Search for the cell housing the specified text and yield its [X, Y] center coordinate. 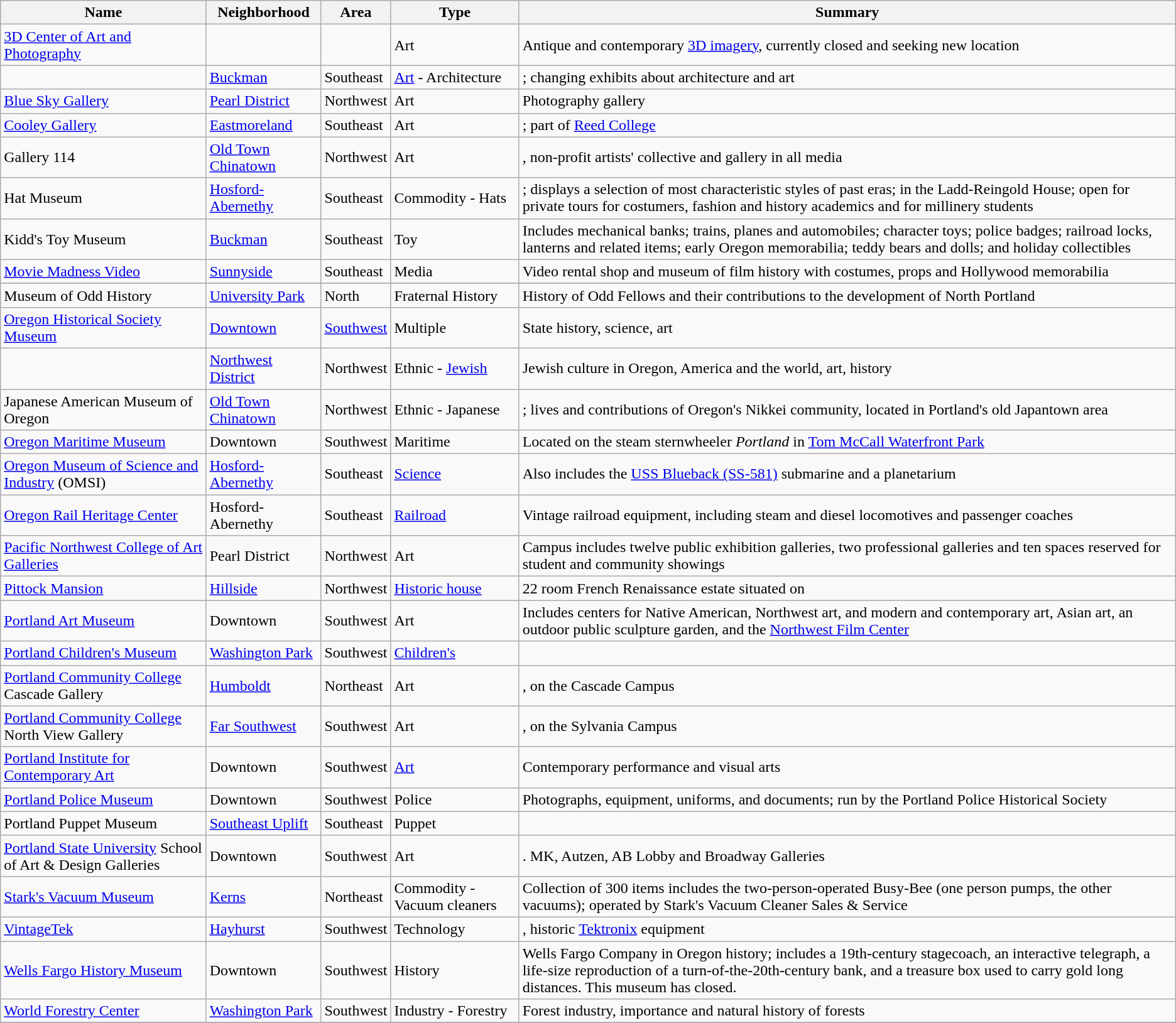
Kerns [264, 897]
, on the Cascade Campus [847, 686]
Children's [455, 653]
Oregon Rail Heritage Center [103, 515]
Gallery 114 [103, 157]
; lives and contributions of Oregon's Nikkei community, located in Portland's old Japantown area [847, 409]
Technology [455, 929]
, historic Tektronix equipment [847, 929]
University Park [264, 295]
Fraternal History [455, 295]
, on the Sylvania Campus [847, 726]
History of Odd Fellows and their contributions to the development of North Portland [847, 295]
Eastmoreland [264, 125]
Sunnyside [264, 271]
; changing exhibits about architecture and art [847, 77]
Ethnic - Japanese [455, 409]
Forest industry, importance and natural history of forests [847, 1011]
Oregon Museum of Science and Industry (OMSI) [103, 475]
Hat Museum [103, 198]
Also includes the USS Blueback (SS-581) submarine and a planetarium [847, 475]
Blue Sky Gallery [103, 101]
State history, science, art [847, 328]
Northwest District [264, 368]
Photography gallery [847, 101]
. MK, Autzen, AB Lobby and Broadway Galleries [847, 855]
Maritime [455, 442]
Industry - Forestry [455, 1011]
; part of Reed College [847, 125]
Located on the steam sternwheeler Portland in Tom McCall Waterfront Park [847, 442]
Pittock Mansion [103, 588]
Portland Institute for Contemporary Art [103, 767]
Multiple [455, 328]
Summary [847, 13]
Portland Children's Museum [103, 653]
3D Center of Art and Photography [103, 45]
Portland Police Museum [103, 799]
Type [455, 13]
Wells Fargo History Museum [103, 970]
Video rental shop and museum of film history with costumes, props and Hollywood memorabilia [847, 271]
Area [356, 13]
Art - Architecture [455, 77]
Stark's Vacuum Museum [103, 897]
Police [455, 799]
Science [455, 475]
Portland Puppet Museum [103, 823]
Oregon Maritime Museum [103, 442]
Portland Community College North View Gallery [103, 726]
World Forestry Center [103, 1011]
Cooley Gallery [103, 125]
Museum of Odd History [103, 295]
Southeast Uplift [264, 823]
History [455, 970]
, non-profit artists' collective and gallery in all media [847, 157]
Puppet [455, 823]
North [356, 295]
Campus includes twelve public exhibition galleries, two professional galleries and ten spaces reserved for student and community showings [847, 556]
Hayhurst [264, 929]
Movie Madness Video [103, 271]
Neighborhood [264, 13]
Name [103, 13]
Kidd's Toy Museum [103, 239]
Portland Community College Cascade Gallery [103, 686]
Contemporary performance and visual arts [847, 767]
Far Southwest [264, 726]
Photographs, equipment, uniforms, and documents; run by the Portland Police Historical Society [847, 799]
Jewish culture in Oregon, America and the world, art, history [847, 368]
Toy [455, 239]
22 room French Renaissance estate situated on [847, 588]
Vintage railroad equipment, including steam and diesel locomotives and passenger coaches [847, 515]
Oregon Historical Society Museum [103, 328]
Railroad [455, 515]
VintageTek [103, 929]
Commodity - Vacuum cleaners [455, 897]
Historic house [455, 588]
Pacific Northwest College of Art Galleries [103, 556]
Portland Art Museum [103, 620]
Media [455, 271]
Hillside [264, 588]
Humboldt [264, 686]
Japanese American Museum of Oregon [103, 409]
Ethnic - Jewish [455, 368]
Commodity - Hats [455, 198]
Antique and contemporary 3D imagery, currently closed and seeking new location [847, 45]
Portland State University School of Art & Design Galleries [103, 855]
